Return [X, Y] of the center of cell containing provided text 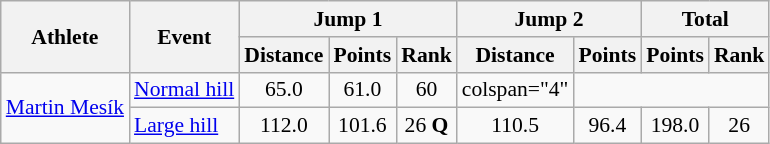
101.6 [363, 126]
Martin Mesík [65, 108]
61.0 [363, 90]
Total [705, 19]
Jump 2 [549, 19]
colspan="4" [516, 90]
Large hill [184, 126]
Normal hill [184, 90]
65.0 [284, 90]
Athlete [65, 36]
60 [426, 90]
96.4 [607, 126]
Event [184, 36]
110.5 [516, 126]
26 [740, 126]
198.0 [675, 126]
26 Q [426, 126]
112.0 [284, 126]
Jump 1 [348, 19]
